For the text-containing cell, return its midpoint in [x, y] coordinate format. 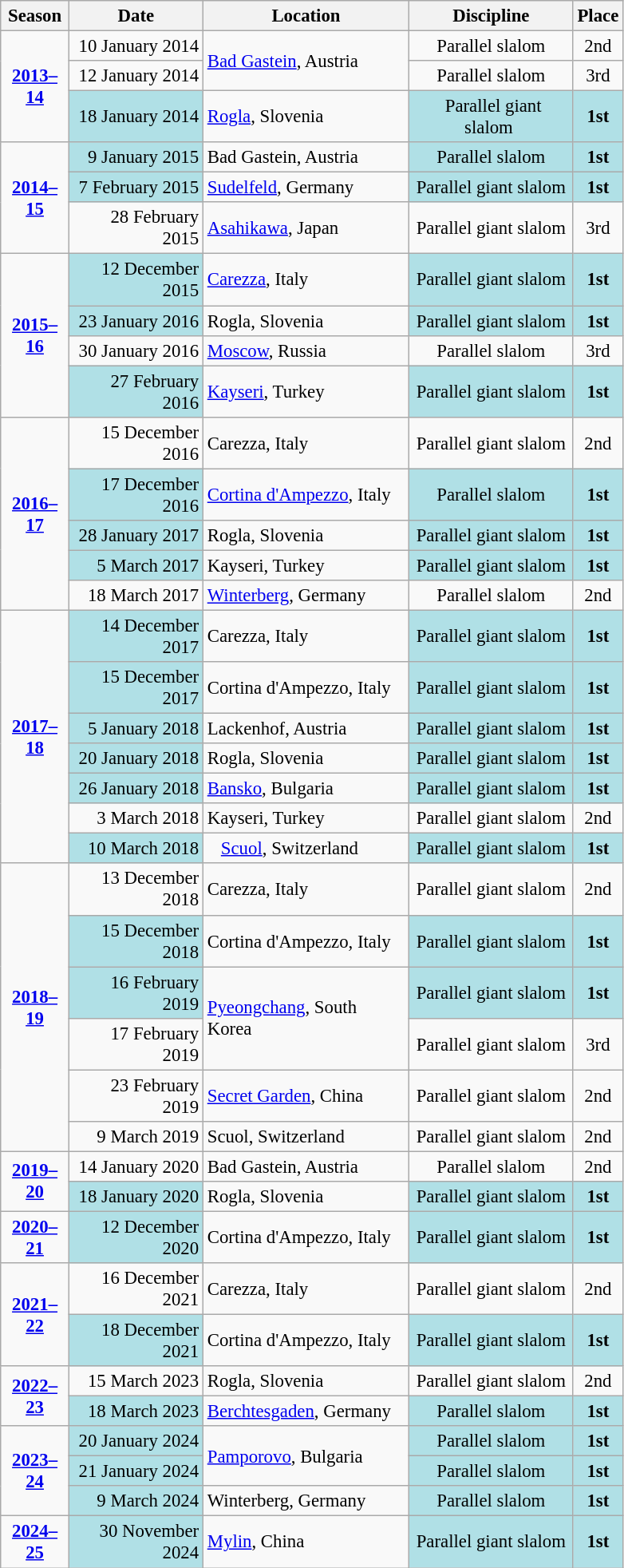
9 March 2024 [136, 1502]
9 January 2015 [136, 157]
2015–16 [35, 335]
2013–14 [35, 87]
2024–25 [35, 1542]
2017–18 [35, 736]
Discipline [492, 16]
12 December 2015 [136, 279]
Berchtesgaden, Germany [306, 1412]
30 November 2024 [136, 1542]
Pamporovo, Bulgaria [306, 1456]
Pyeongchang, South Korea [306, 1019]
Lackenhof, Austria [306, 729]
17 February 2019 [136, 1044]
Sudelfeld, Germany [306, 188]
28 February 2015 [136, 228]
2018–19 [35, 1008]
21 January 2024 [136, 1471]
17 December 2016 [136, 495]
16 December 2021 [136, 1289]
14 January 2020 [136, 1166]
Secret Garden, China [306, 1095]
10 March 2018 [136, 849]
13 December 2018 [136, 889]
2022–23 [35, 1396]
Season [35, 16]
2020–21 [35, 1237]
23 January 2016 [136, 321]
15 March 2023 [136, 1381]
12 January 2014 [136, 76]
2021–22 [35, 1314]
15 December 2018 [136, 940]
9 March 2019 [136, 1137]
2023–24 [35, 1471]
Date [136, 16]
26 January 2018 [136, 789]
Moscow, Russia [306, 350]
18 January 2020 [136, 1197]
27 February 2016 [136, 391]
12 December 2020 [136, 1237]
28 January 2017 [136, 536]
2019–20 [35, 1182]
7 February 2015 [136, 188]
2016–17 [35, 513]
Location [306, 16]
20 January 2018 [136, 758]
5 March 2017 [136, 565]
18 January 2014 [136, 117]
23 February 2019 [136, 1095]
3 March 2018 [136, 818]
30 January 2016 [136, 350]
Bansko, Bulgaria [306, 789]
15 December 2016 [136, 442]
20 January 2024 [136, 1441]
2014–15 [35, 198]
5 January 2018 [136, 729]
16 February 2019 [136, 993]
18 March 2023 [136, 1412]
18 December 2021 [136, 1341]
18 March 2017 [136, 596]
Mylin, China [306, 1542]
15 December 2017 [136, 688]
14 December 2017 [136, 636]
Place [598, 16]
10 January 2014 [136, 46]
Asahikawa, Japan [306, 228]
